Detect which cell encompasses the target text, then output its [x, y] center coordinate. 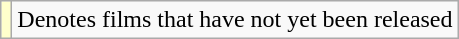
Denotes films that have not yet been released [235, 20]
